Search for the cell housing the specified text and yield its [X, Y] center coordinate. 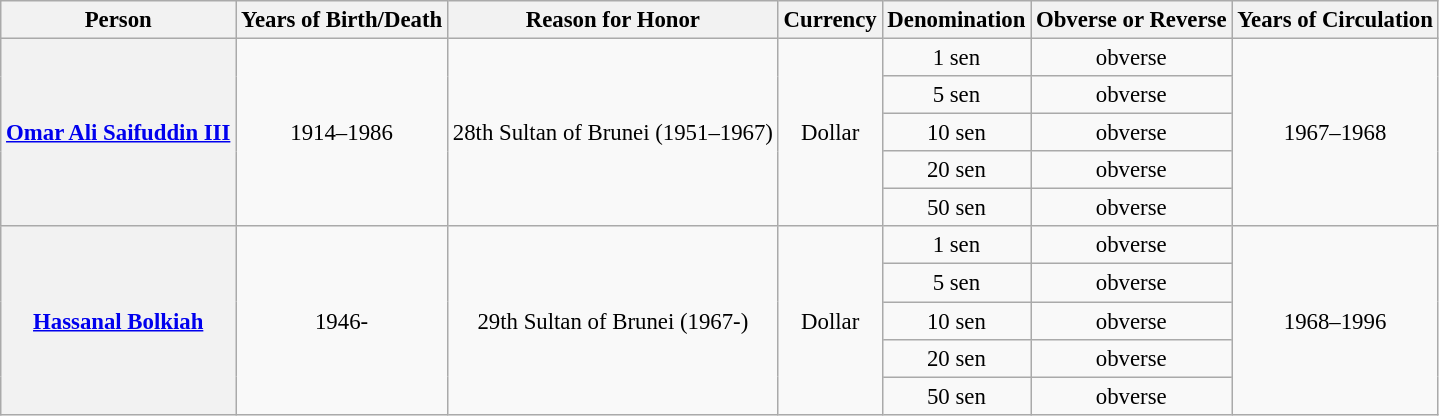
1946- [342, 320]
Person [118, 20]
Obverse or Reverse [1132, 20]
Years of Circulation [1335, 20]
Reason for Honor [612, 20]
Currency [830, 20]
29th Sultan of Brunei (1967-) [612, 320]
Omar Ali Saifuddin III [118, 133]
28th Sultan of Brunei (1951–1967) [612, 133]
1968–1996 [1335, 320]
Years of Birth/Death [342, 20]
Hassanal Bolkiah [118, 320]
1914–1986 [342, 133]
Denomination [956, 20]
1967–1968 [1335, 133]
